Search for the cell housing the specified text and yield its (X, Y) center coordinate. 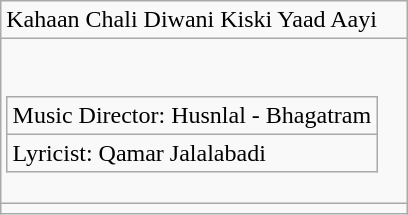
Music Director: Husnlal - Bhagatram Lyricist: Qamar Jalalabadi (204, 121)
Kahaan Chali Diwani Kiski Yaad Aayi (204, 20)
Music Director: Husnlal - Bhagatram (192, 115)
Lyricist: Qamar Jalalabadi (192, 153)
